Determine the (X, Y) coordinate at the center of the cell enclosing the given text.  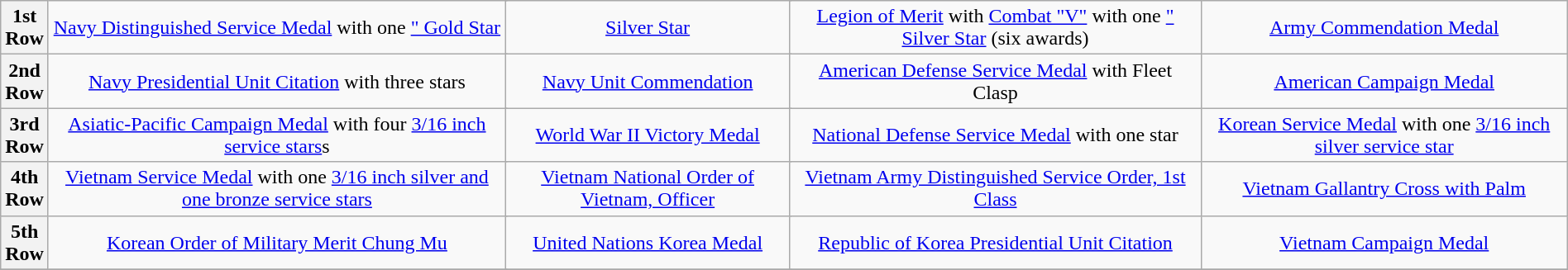
American Defense Service Medal with Fleet Clasp (996, 81)
3rd Row (25, 135)
5th Row (25, 243)
Republic of Korea Presidential Unit Citation (996, 243)
Navy Distinguished Service Medal with one " Gold Star (276, 28)
World War II Victory Medal (648, 135)
Vietnam Army Distinguished Service Order, 1st Class (996, 188)
4th Row (25, 188)
Army Commendation Medal (1384, 28)
Vietnam Gallantry Cross with Palm (1384, 188)
Silver Star (648, 28)
Vietnam Campaign Medal (1384, 243)
Navy Unit Commendation (648, 81)
National Defense Service Medal with one star (996, 135)
United Nations Korea Medal (648, 243)
1st Row (25, 28)
Vietnam Service Medal with one 3/16 inch silver and one bronze service stars (276, 188)
Legion of Merit with Combat "V" with one " Silver Star (six awards) (996, 28)
Korean Order of Military Merit Chung Mu (276, 243)
Navy Presidential Unit Citation with three stars (276, 81)
American Campaign Medal (1384, 81)
Korean Service Medal with one 3/16 inch silver service star (1384, 135)
Asiatic-Pacific Campaign Medal with four 3/16 inch service starss (276, 135)
2nd Row (25, 81)
Vietnam National Order of Vietnam, Officer (648, 188)
